Search for the cell housing the specified text and yield its [x, y] center coordinate. 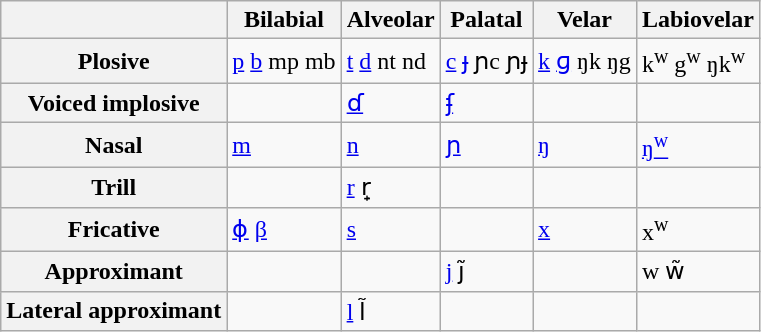
t d nt nd [390, 62]
k ɡ ŋk ŋg [585, 62]
ŋw [698, 146]
s [390, 230]
Velar [585, 20]
p b mp mb [284, 62]
xw [698, 230]
Approximant [114, 272]
Voiced implosive [114, 103]
Plosive [114, 62]
ŋ [585, 146]
Fricative [114, 230]
Palatal [486, 20]
ɲ [486, 146]
x [585, 230]
Labiovelar [698, 20]
ɸ β [284, 230]
n [390, 146]
Nasal [114, 146]
ʄ [486, 103]
j j̃ [486, 272]
kw gw ŋkw [698, 62]
Bilabial [284, 20]
l l̃ [390, 311]
Trill [114, 187]
ɗ [390, 103]
Alveolar [390, 20]
Lateral approximant [114, 311]
r r̠̙ [390, 187]
m [284, 146]
c ɟ ɲc ɲɟ [486, 62]
w w̃ [698, 272]
